Locate the cell with the specified text and output its [X, Y] center coordinate. 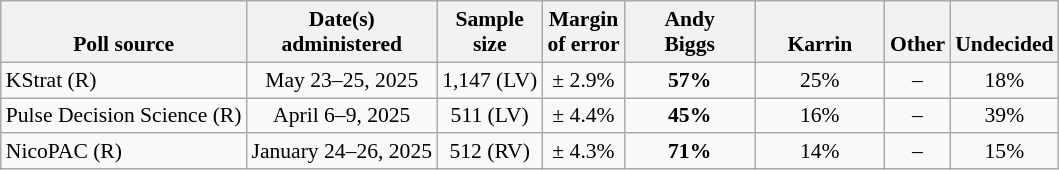
45% [690, 116]
39% [1004, 116]
Samplesize [490, 32]
NicoPAC (R) [124, 152]
Poll source [124, 32]
± 4.4% [583, 116]
71% [690, 152]
1,147 (LV) [490, 80]
KStrat (R) [124, 80]
± 2.9% [583, 80]
Marginof error [583, 32]
April 6–9, 2025 [342, 116]
511 (LV) [490, 116]
Date(s)administered [342, 32]
Karrin [820, 32]
14% [820, 152]
AndyBiggs [690, 32]
16% [820, 116]
May 23–25, 2025 [342, 80]
512 (RV) [490, 152]
Undecided [1004, 32]
Pulse Decision Science (R) [124, 116]
15% [1004, 152]
Other [918, 32]
January 24–26, 2025 [342, 152]
25% [820, 80]
57% [690, 80]
± 4.3% [583, 152]
18% [1004, 80]
